Detect which cell encompasses the target text, then output its (X, Y) center coordinate. 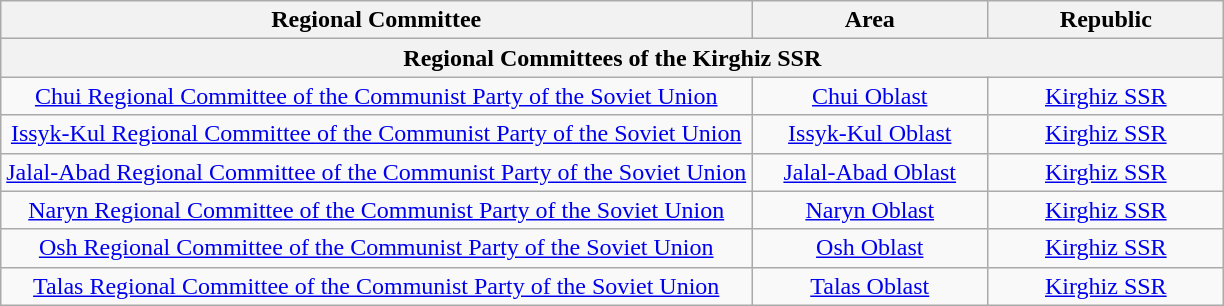
Chui Oblast (870, 96)
Regional Committee (376, 20)
Jalal-Abad Oblast (870, 172)
Talas Oblast (870, 286)
Area (870, 20)
Chui Regional Committee of the Communist Party of the Soviet Union (376, 96)
Jalal-Abad Regional Committee of the Communist Party of the Soviet Union (376, 172)
Osh Regional Committee of the Communist Party of the Soviet Union (376, 248)
Talas Regional Committee of the Communist Party of the Soviet Union (376, 286)
Naryn Oblast (870, 210)
Republic (1106, 20)
Regional Committees of the Kirghiz SSR (612, 58)
Naryn Regional Committee of the Communist Party of the Soviet Union (376, 210)
Issyk-Kul Oblast (870, 134)
Issyk-Kul Regional Committee of the Communist Party of the Soviet Union (376, 134)
Osh Oblast (870, 248)
